Pinpoint the cell where the given text exists, returning its (x, y) midpoint coordinate. 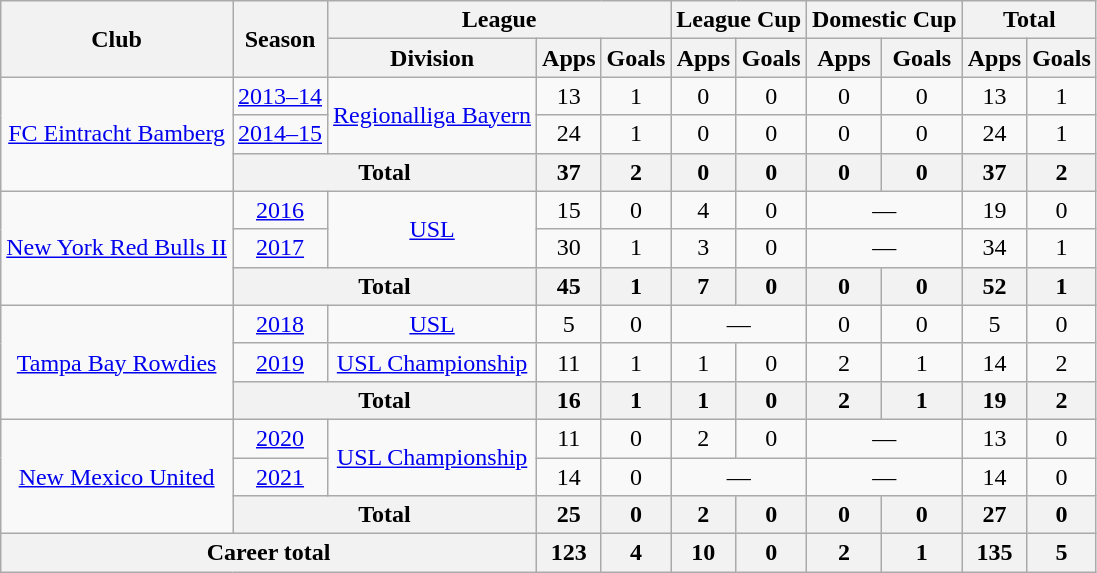
League Cup (739, 20)
7 (704, 286)
Season (280, 39)
123 (569, 553)
15 (569, 210)
New Mexico United (117, 476)
10 (704, 553)
Tampa Bay Rowdies (117, 362)
16 (569, 400)
2019 (280, 362)
2016 (280, 210)
Club (117, 39)
3 (704, 248)
52 (994, 286)
Regionalliga Bayern (432, 115)
25 (569, 515)
2021 (280, 477)
New York Red Bulls II (117, 248)
2017 (280, 248)
135 (994, 553)
2020 (280, 438)
Division (432, 58)
2013–14 (280, 96)
2014–15 (280, 134)
45 (569, 286)
League (500, 20)
2018 (280, 324)
34 (994, 248)
30 (569, 248)
Career total (269, 553)
27 (994, 515)
Domestic Cup (885, 20)
FC Eintracht Bamberg (117, 134)
